Extract the (x, y) coordinate from the center of the cell holding the provided text.  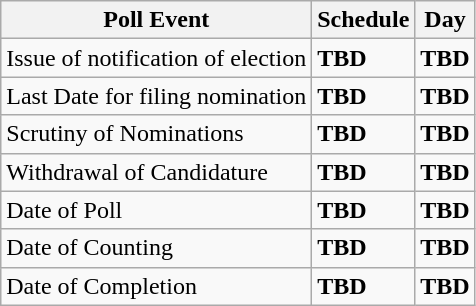
Withdrawal of Candidature (156, 172)
Schedule (364, 20)
Scrutiny of Nominations (156, 134)
Last Date for filing nomination (156, 96)
Day (445, 20)
Issue of notification of election (156, 58)
Poll Event (156, 20)
Date of Poll (156, 210)
Date of Counting (156, 248)
Date of Completion (156, 286)
